Locate the cell with the specified text and output its [x, y] center coordinate. 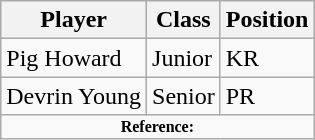
Position [267, 20]
Reference: [158, 127]
PR [267, 96]
Senior [184, 96]
Junior [184, 58]
Player [74, 20]
Pig Howard [74, 58]
Class [184, 20]
KR [267, 58]
Devrin Young [74, 96]
